From the cell containing the given text, extract its center point as [X, Y] coordinate. 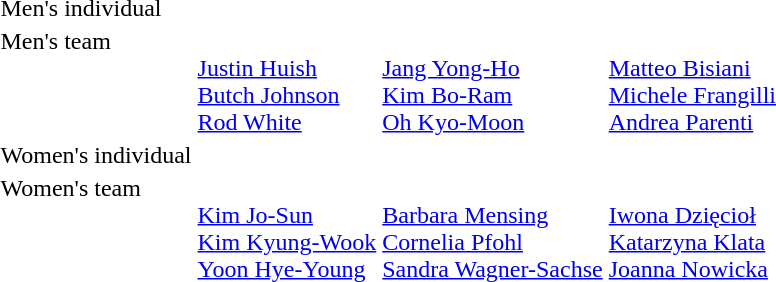
Jang Yong-HoKim Bo-RamOh Kyo-Moon [492, 82]
Justin HuishButch JohnsonRod White [287, 82]
